Scan for the cell matching the given text and deliver its [X, Y] coordinate at center. 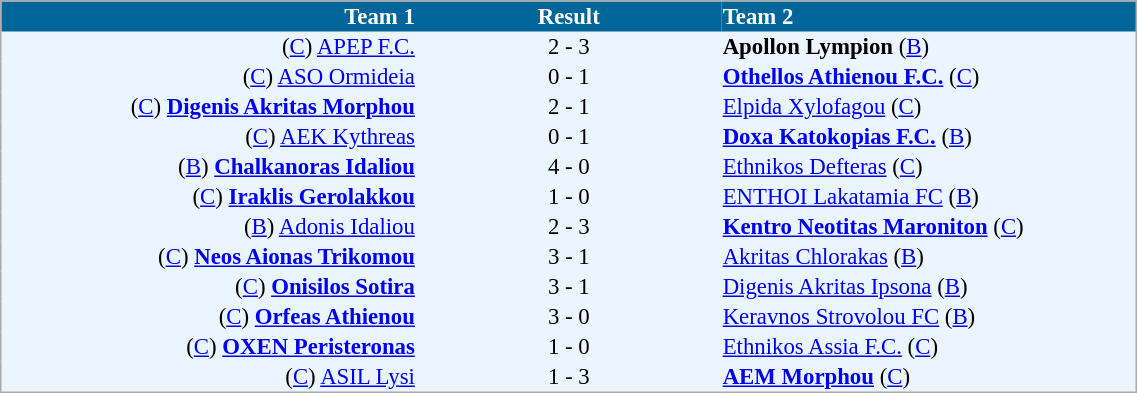
Ethnikos Defteras (C) [929, 167]
(B) Chalkanoras Idaliou [209, 167]
(C) Digenis Akritas Morphou [209, 107]
(C) ASO Ormideia [209, 77]
Kentro Neotitas Maroniton (C) [929, 227]
Akritas Chlorakas (B) [929, 257]
4 - 0 [568, 167]
(C) APEP F.C. [209, 47]
Team 2 [929, 16]
ENTHOI Lakatamia FC (B) [929, 197]
(C) Onisilos Sotira [209, 287]
(C) ASIL Lysi [209, 377]
Apollon Lympion (B) [929, 47]
Team 1 [209, 16]
3 - 0 [568, 317]
AEM Morphou (C) [929, 377]
Doxa Katokopias F.C. (B) [929, 137]
2 - 1 [568, 107]
Keravnos Strovolou FC (B) [929, 317]
Elpida Xylofagou (C) [929, 107]
(B) Adonis Idaliou [209, 227]
Ethnikos Assia F.C. (C) [929, 347]
(C) Orfeas Athienou [209, 317]
(C) OXEN Peristeronas [209, 347]
1 - 3 [568, 377]
Othellos Athienou F.C. (C) [929, 77]
(C) Neos Aionas Trikomou [209, 257]
(C) AEK Kythreas [209, 137]
(C) Iraklis Gerolakkou [209, 197]
Result [568, 16]
Digenis Akritas Ipsona (B) [929, 287]
